Capture the cell that displays the provided text and extract its [x, y] central coordinate. 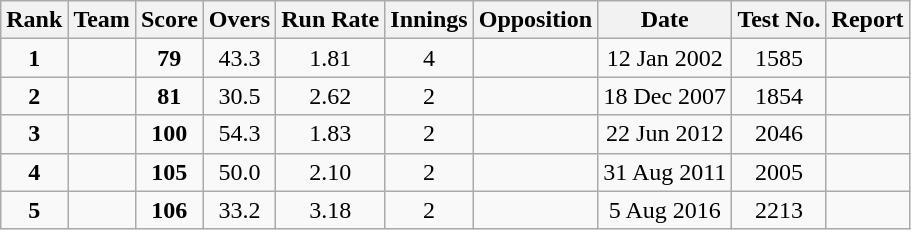
100 [169, 134]
Opposition [535, 20]
54.3 [239, 134]
Test No. [779, 20]
3.18 [330, 210]
22 Jun 2012 [665, 134]
Report [868, 20]
33.2 [239, 210]
81 [169, 96]
Innings [429, 20]
79 [169, 58]
3 [34, 134]
2.10 [330, 172]
12 Jan 2002 [665, 58]
2.62 [330, 96]
1854 [779, 96]
1585 [779, 58]
5 Aug 2016 [665, 210]
1 [34, 58]
50.0 [239, 172]
2046 [779, 134]
31 Aug 2011 [665, 172]
5 [34, 210]
18 Dec 2007 [665, 96]
Team [102, 20]
2005 [779, 172]
105 [169, 172]
Overs [239, 20]
2213 [779, 210]
Run Rate [330, 20]
106 [169, 210]
30.5 [239, 96]
43.3 [239, 58]
Rank [34, 20]
Score [169, 20]
1.81 [330, 58]
Date [665, 20]
1.83 [330, 134]
